From the cell containing the given text, extract its center point as (X, Y) coordinate. 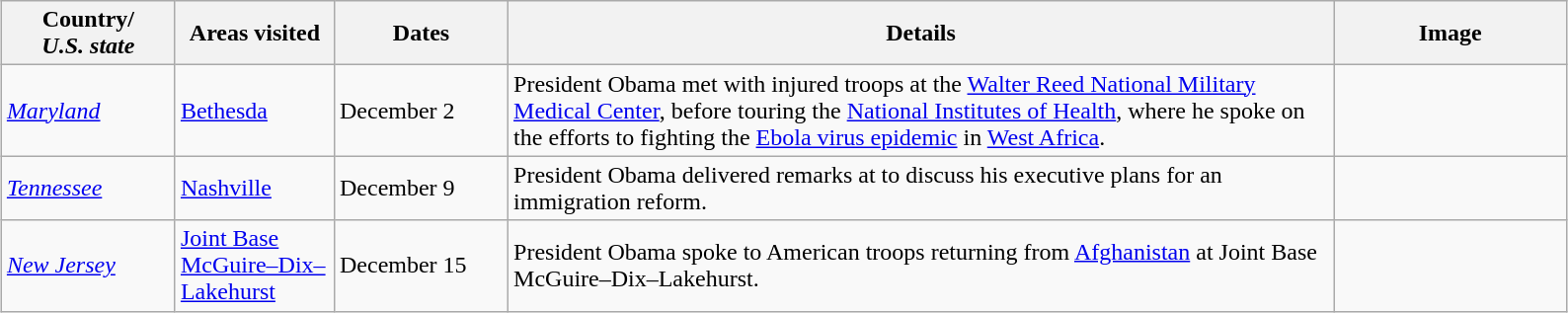
Country/U.S. state (88, 34)
New Jersey (88, 266)
Areas visited (255, 34)
December 15 (421, 266)
December 2 (421, 111)
Dates (421, 34)
Image (1450, 34)
Joint Base McGuire–Dix–Lakehurst (255, 266)
Details (921, 34)
President Obama spoke to American troops returning from Afghanistan at Joint Base McGuire–Dix–Lakehurst. (921, 266)
December 9 (421, 188)
Tennessee (88, 188)
Nashville (255, 188)
President Obama delivered remarks at to discuss his executive plans for an immigration reform. (921, 188)
Bethesda (255, 111)
Maryland (88, 111)
